From the cell containing the given text, extract its center point as (X, Y) coordinate. 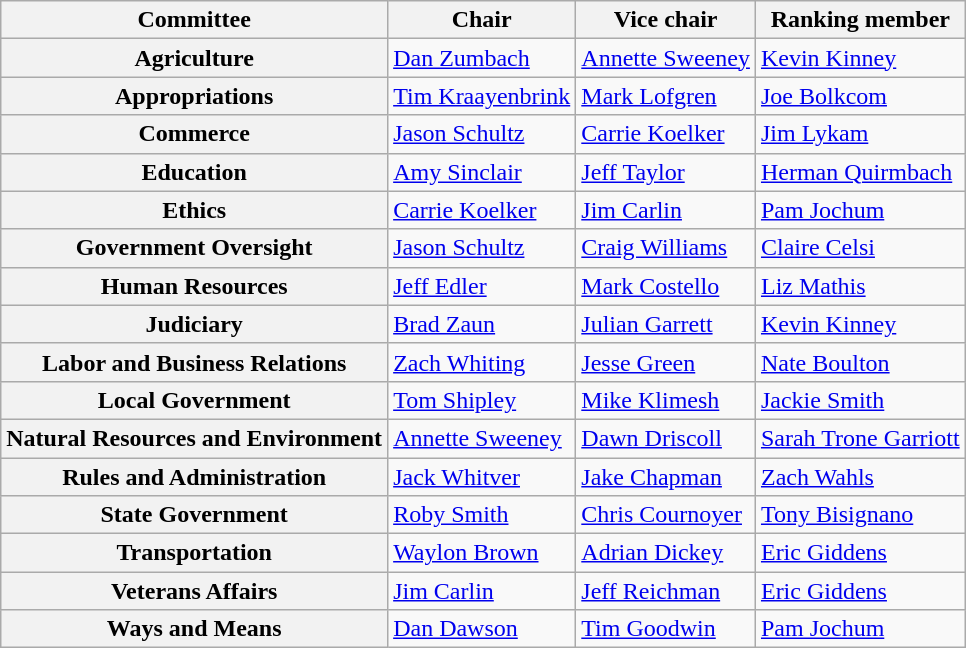
Dan Dawson (482, 629)
Mark Lofgren (666, 96)
Craig Williams (666, 248)
Jim Lykam (860, 134)
Judiciary (194, 324)
Jeff Edler (482, 286)
Tim Kraayenbrink (482, 96)
Liz Mathis (860, 286)
Julian Garrett (666, 324)
Natural Resources and Environment (194, 438)
Mark Costello (666, 286)
Waylon Brown (482, 553)
Tim Goodwin (666, 629)
Appropriations (194, 96)
Jake Chapman (666, 477)
Transportation (194, 553)
Veterans Affairs (194, 591)
Joe Bolkcom (860, 96)
Adrian Dickey (666, 553)
Brad Zaun (482, 324)
Sarah Trone Garriott (860, 438)
Claire Celsi (860, 248)
Jack Whitver (482, 477)
Roby Smith (482, 515)
Chair (482, 20)
Dan Zumbach (482, 58)
Jeff Taylor (666, 172)
Local Government (194, 400)
Nate Boulton (860, 362)
Ways and Means (194, 629)
Tom Shipley (482, 400)
Tony Bisignano (860, 515)
Vice chair (666, 20)
Committee (194, 20)
Herman Quirmbach (860, 172)
Labor and Business Relations (194, 362)
Jeff Reichman (666, 591)
Jackie Smith (860, 400)
Dawn Driscoll (666, 438)
Government Oversight (194, 248)
Zach Wahls (860, 477)
Human Resources (194, 286)
Agriculture (194, 58)
Amy Sinclair (482, 172)
Jesse Green (666, 362)
Ranking member (860, 20)
Chris Cournoyer (666, 515)
Mike Klimesh (666, 400)
State Government (194, 515)
Ethics (194, 210)
Commerce (194, 134)
Rules and Administration (194, 477)
Education (194, 172)
Zach Whiting (482, 362)
